Search for the cell housing the specified text and yield its [X, Y] center coordinate. 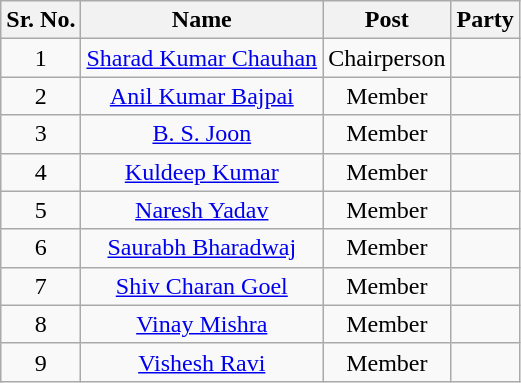
8 [41, 324]
9 [41, 362]
Saurabh Bharadwaj [202, 248]
Sharad Kumar Chauhan [202, 58]
Anil Kumar Bajpai [202, 96]
Name [202, 20]
1 [41, 58]
Vinay Mishra [202, 324]
Party [485, 20]
6 [41, 248]
Vishesh Ravi [202, 362]
Sr. No. [41, 20]
Shiv Charan Goel [202, 286]
B. S. Joon [202, 134]
7 [41, 286]
4 [41, 172]
Kuldeep Kumar [202, 172]
Post [387, 20]
Naresh Yadav [202, 210]
3 [41, 134]
Chairperson [387, 58]
2 [41, 96]
5 [41, 210]
